Identify which cell holds the provided text, then report its (X, Y) central coordinate. 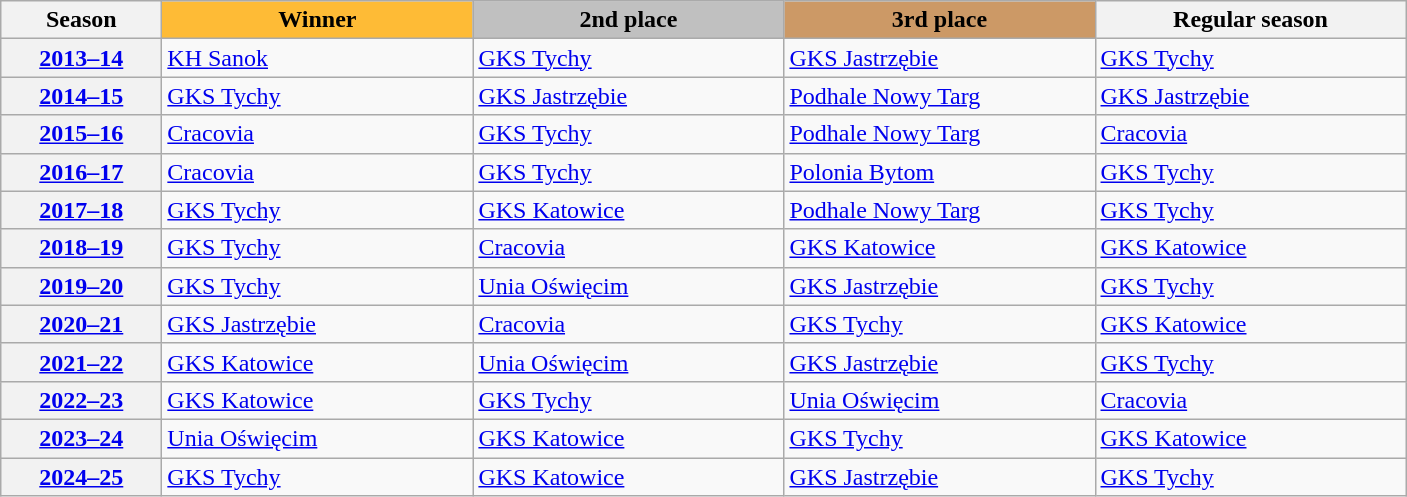
Polonia Bytom (940, 172)
2015–16 (82, 134)
2013–14 (82, 58)
3rd place (940, 20)
Regular season (1250, 20)
2021–22 (82, 362)
2017–18 (82, 210)
2023–24 (82, 438)
2022–23 (82, 400)
2019–20 (82, 286)
2020–21 (82, 324)
2016–17 (82, 172)
2024–25 (82, 477)
Winner (318, 20)
2014–15 (82, 96)
2018–19 (82, 248)
2nd place (628, 20)
Season (82, 20)
KH Sanok (318, 58)
